Search for the cell housing the specified text and yield its (x, y) center coordinate. 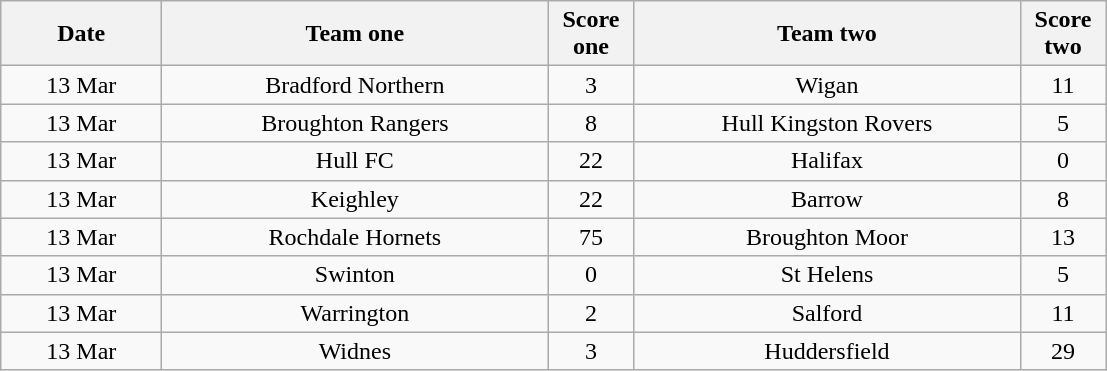
Swinton (355, 275)
13 (1063, 237)
Hull FC (355, 161)
29 (1063, 351)
Halifax (827, 161)
Warrington (355, 313)
Team two (827, 34)
Widnes (355, 351)
Date (82, 34)
Score two (1063, 34)
75 (591, 237)
Broughton Moor (827, 237)
Bradford Northern (355, 85)
Rochdale Hornets (355, 237)
Barrow (827, 199)
St Helens (827, 275)
Team one (355, 34)
Score one (591, 34)
Hull Kingston Rovers (827, 123)
Salford (827, 313)
Broughton Rangers (355, 123)
Keighley (355, 199)
Wigan (827, 85)
2 (591, 313)
Huddersfield (827, 351)
